Detect which cell encompasses the target text, then output its [x, y] center coordinate. 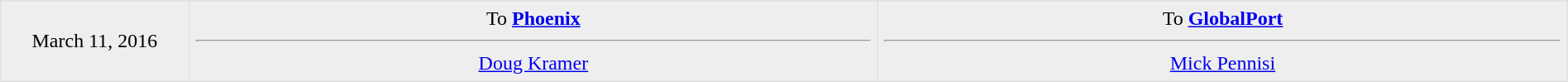
To GlobalPortMick Pennisi [1223, 41]
March 11, 2016 [94, 41]
To PhoenixDoug Kramer [533, 41]
